Determine the [x, y] coordinate at the center of the cell enclosing the given text.  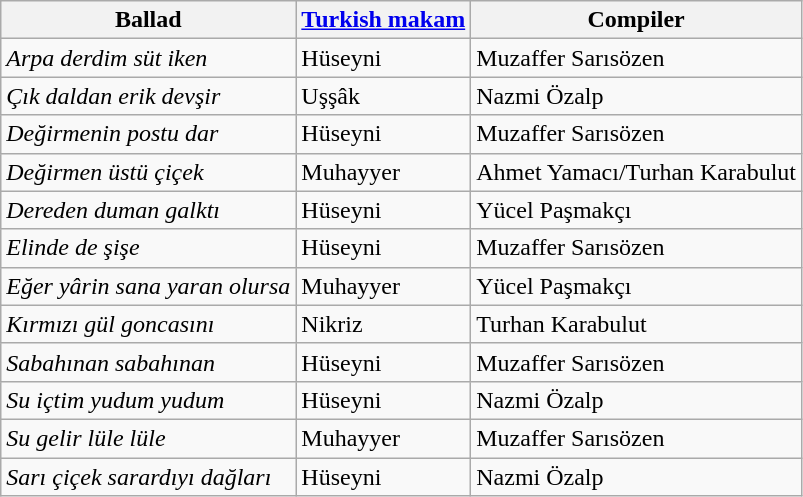
Eğer yârin sana yaran olursa [148, 286]
Uşşâk [384, 96]
Ballad [148, 20]
Elinde de şişe [148, 248]
Compiler [636, 20]
Değirmen üstü çiçek [148, 172]
Turkish makam [384, 20]
Kırmızı gül goncasını [148, 324]
Turhan Karabulut [636, 324]
Sabahınan sabahınan [148, 362]
Su gelir lüle lüle [148, 438]
Arpa derdim süt iken [148, 58]
Sarı çiçek sarardıyı dağları [148, 477]
Çık daldan erik devşir [148, 96]
Ahmet Yamacı/Turhan Karabulut [636, 172]
Değirmenin postu dar [148, 134]
Nikriz [384, 324]
Su içtim yudum yudum [148, 400]
Dereden duman galktı [148, 210]
